Determine the [x, y] coordinate at the center of the cell enclosing the given text.  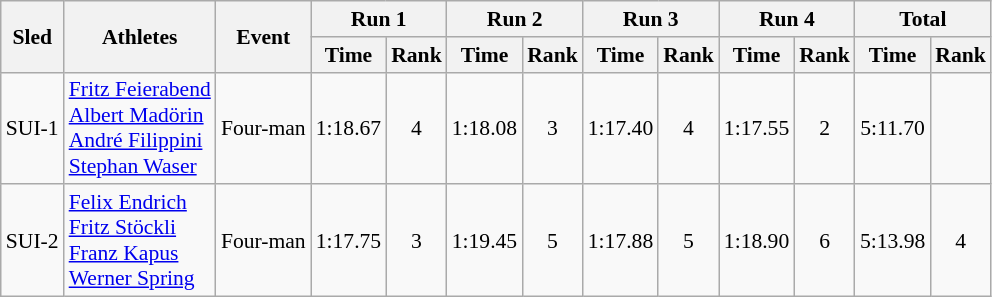
Run 2 [515, 19]
1:18.90 [756, 241]
6 [824, 241]
Event [264, 36]
1:17.55 [756, 128]
Run 3 [651, 19]
SUI-2 [32, 241]
SUI-1 [32, 128]
1:18.67 [348, 128]
5:13.98 [892, 241]
Total [923, 19]
2 [824, 128]
1:19.45 [484, 241]
Run 1 [379, 19]
1:17.75 [348, 241]
Run 4 [787, 19]
1:18.08 [484, 128]
Fritz FeierabendAlbert MadörinAndré FilippiniStephan Waser [140, 128]
Felix EndrichFritz StöckliFranz KapusWerner Spring [140, 241]
Athletes [140, 36]
Sled [32, 36]
1:17.40 [620, 128]
5:11.70 [892, 128]
1:17.88 [620, 241]
